Locate the cell with the specified text and output its (x, y) center coordinate. 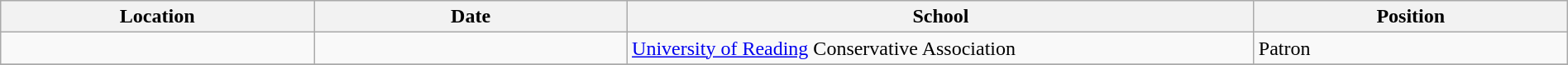
School (941, 17)
University of Reading Conservative Association (941, 48)
Location (157, 17)
Position (1411, 17)
Patron (1411, 48)
Date (471, 17)
